Return [x, y] of the center of cell containing provided text 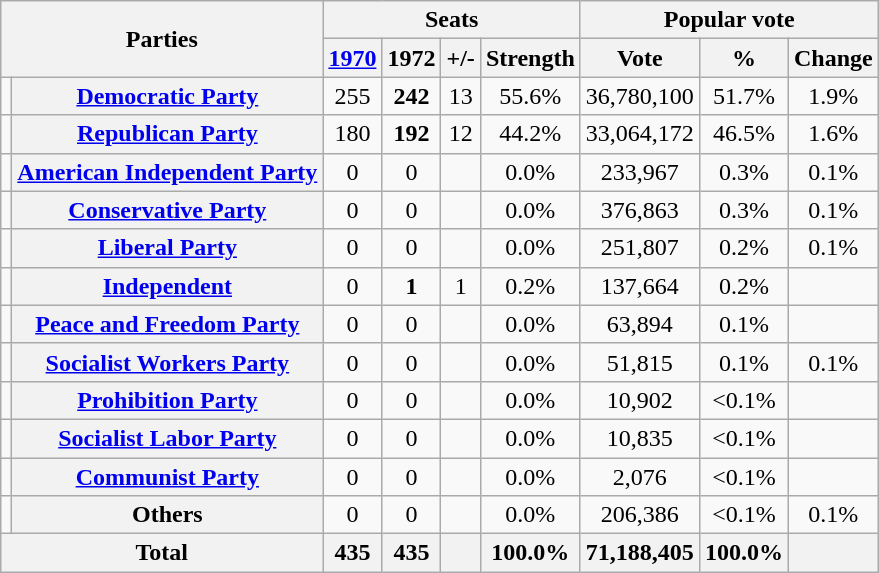
Others [168, 515]
American Independent Party [168, 172]
251,807 [640, 248]
1.9% [833, 96]
Conservative Party [168, 210]
1972 [412, 58]
Parties [162, 39]
137,664 [640, 286]
Peace and Freedom Party [168, 324]
33,064,172 [640, 134]
Change [833, 58]
36,780,100 [640, 96]
255 [352, 96]
Republican Party [168, 134]
46.5% [744, 134]
Socialist Labor Party [168, 438]
Popular vote [729, 20]
Independent [168, 286]
180 [352, 134]
242 [412, 96]
1.6% [833, 134]
Democratic Party [168, 96]
13 [460, 96]
233,967 [640, 172]
10,835 [640, 438]
192 [412, 134]
Liberal Party [168, 248]
44.2% [530, 134]
12 [460, 134]
51,815 [640, 362]
Strength [530, 58]
Vote [640, 58]
% [744, 58]
Seats [452, 20]
Prohibition Party [168, 400]
2,076 [640, 477]
63,894 [640, 324]
206,386 [640, 515]
51.7% [744, 96]
10,902 [640, 400]
55.6% [530, 96]
1970 [352, 58]
Socialist Workers Party [168, 362]
Communist Party [168, 477]
376,863 [640, 210]
Total [162, 553]
+/- [460, 58]
71,188,405 [640, 553]
